From the cell containing the given text, extract its center point as [x, y] coordinate. 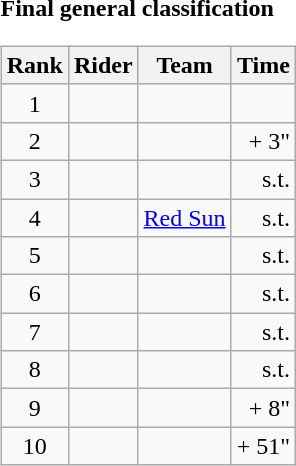
Rider [103, 65]
6 [34, 294]
8 [34, 370]
Red Sun [184, 217]
2 [34, 141]
+ 51" [263, 446]
4 [34, 217]
7 [34, 332]
+ 3" [263, 141]
10 [34, 446]
5 [34, 256]
3 [34, 179]
+ 8" [263, 408]
Team [184, 65]
Time [263, 65]
Rank [34, 65]
9 [34, 408]
1 [34, 103]
